Search for the cell housing the specified text and yield its (X, Y) center coordinate. 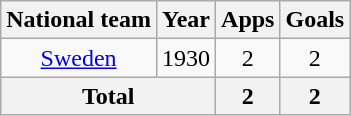
1930 (186, 58)
Apps (248, 20)
Total (108, 96)
National team (79, 20)
Sweden (79, 58)
Year (186, 20)
Goals (315, 20)
